Find where the given text appears and provide that cell's center as (x, y) coordinate. 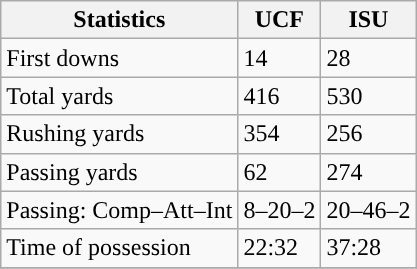
256 (368, 134)
ISU (368, 20)
Statistics (120, 20)
37:28 (368, 248)
20–46–2 (368, 210)
Passing yards (120, 172)
Time of possession (120, 248)
354 (280, 134)
8–20–2 (280, 210)
28 (368, 58)
62 (280, 172)
Passing: Comp–Att–Int (120, 210)
530 (368, 96)
Rushing yards (120, 134)
22:32 (280, 248)
First downs (120, 58)
14 (280, 58)
274 (368, 172)
UCF (280, 20)
Total yards (120, 96)
416 (280, 96)
